Provide the [X, Y] coordinate of the cell's center where the given text is located.  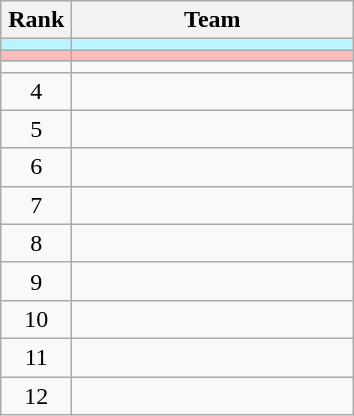
8 [36, 243]
Team [212, 20]
9 [36, 281]
7 [36, 205]
4 [36, 91]
6 [36, 167]
10 [36, 319]
Rank [36, 20]
12 [36, 395]
11 [36, 357]
5 [36, 129]
